Scan for the cell matching the given text and deliver its (X, Y) coordinate at center. 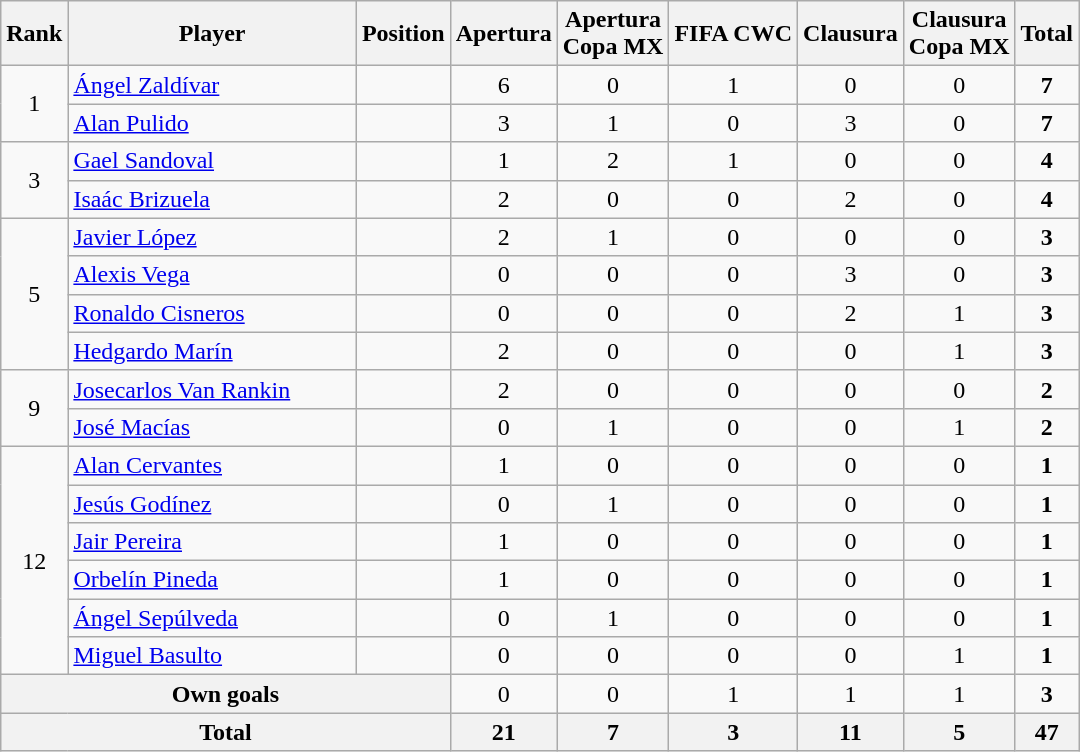
AperturaCopa MX (613, 34)
FIFA CWC (734, 34)
José Macías (212, 427)
Javier López (212, 237)
Alexis Vega (212, 275)
Isaác Brizuela (212, 199)
Jesús Godínez (212, 503)
Ángel Sepúlveda (212, 618)
Alan Pulido (212, 123)
6 (504, 85)
Player (212, 34)
ClausuraCopa MX (959, 34)
Rank (34, 34)
21 (504, 732)
47 (1047, 732)
Own goals (226, 694)
Ángel Zaldívar (212, 85)
Position (403, 34)
Gael Sandoval (212, 161)
12 (34, 560)
9 (34, 408)
Miguel Basulto (212, 656)
Orbelín Pineda (212, 580)
Alan Cervantes (212, 465)
Hedgardo Marín (212, 351)
Apertura (504, 34)
Clausura (851, 34)
Josecarlos Van Rankin (212, 389)
Ronaldo Cisneros (212, 313)
11 (851, 732)
Jair Pereira (212, 542)
